Search for the cell housing the specified text and yield its [x, y] center coordinate. 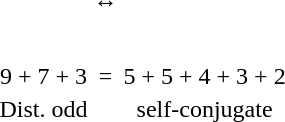
= [106, 76]
